Extract the [x, y] coordinate from the center of the cell holding the provided text.  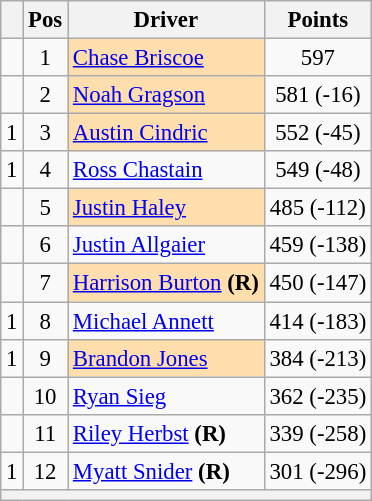
3 [46, 133]
Driver [166, 20]
450 (-147) [318, 283]
Riley Herbst (R) [166, 433]
Chase Briscoe [166, 58]
Pos [46, 20]
Points [318, 20]
7 [46, 283]
Noah Gragson [166, 95]
414 (-183) [318, 321]
5 [46, 208]
597 [318, 58]
Justin Haley [166, 208]
339 (-258) [318, 433]
301 (-296) [318, 471]
Ryan Sieg [166, 396]
459 (-138) [318, 245]
2 [46, 95]
552 (-45) [318, 133]
Brandon Jones [166, 358]
4 [46, 170]
362 (-235) [318, 396]
10 [46, 396]
581 (-16) [318, 95]
Harrison Burton (R) [166, 283]
485 (-112) [318, 208]
Austin Cindric [166, 133]
6 [46, 245]
9 [46, 358]
11 [46, 433]
Justin Allgaier [166, 245]
Ross Chastain [166, 170]
549 (-48) [318, 170]
Myatt Snider (R) [166, 471]
Michael Annett [166, 321]
384 (-213) [318, 358]
12 [46, 471]
8 [46, 321]
